Pinpoint the cell where the given text exists, returning its [x, y] midpoint coordinate. 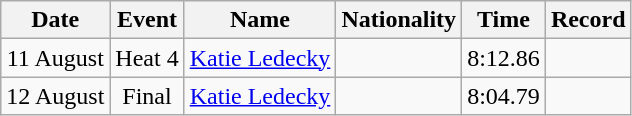
8:04.79 [504, 96]
Date [56, 20]
Final [147, 96]
Heat 4 [147, 58]
12 August [56, 96]
11 August [56, 58]
Nationality [399, 20]
Event [147, 20]
Time [504, 20]
Name [260, 20]
8:12.86 [504, 58]
Record [588, 20]
